Return (X, Y) of the center of cell containing provided text 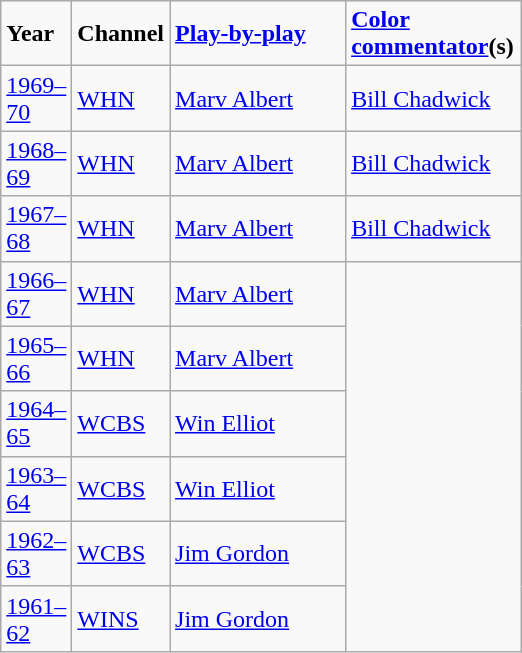
1965–66 (36, 358)
1967–68 (36, 228)
1963–64 (36, 488)
WINS (121, 618)
Year (36, 34)
Color commentator(s) (434, 34)
1964–65 (36, 424)
1968–69 (36, 164)
1969–70 (36, 98)
1961–62 (36, 618)
Play-by-play (258, 34)
1966–67 (36, 294)
Channel (121, 34)
1962–63 (36, 554)
